Output the [x, y] coordinate of the center of the cell containing the given text.  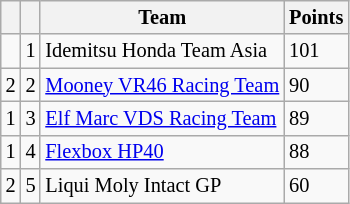
101 [316, 51]
5 [31, 186]
Elf Marc VDS Racing Team [162, 118]
3 [31, 118]
Points [316, 17]
Flexbox HP40 [162, 152]
60 [316, 186]
90 [316, 85]
4 [31, 152]
Liqui Moly Intact GP [162, 186]
88 [316, 152]
Idemitsu Honda Team Asia [162, 51]
89 [316, 118]
Team [162, 17]
Mooney VR46 Racing Team [162, 85]
